Locate the cell with the specified text and output its [x, y] center coordinate. 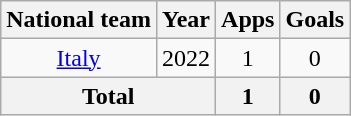
Goals [315, 20]
Italy [79, 58]
Year [186, 20]
National team [79, 20]
2022 [186, 58]
Total [108, 96]
Apps [248, 20]
